Find where the given text appears and provide that cell's center as (X, Y) coordinate. 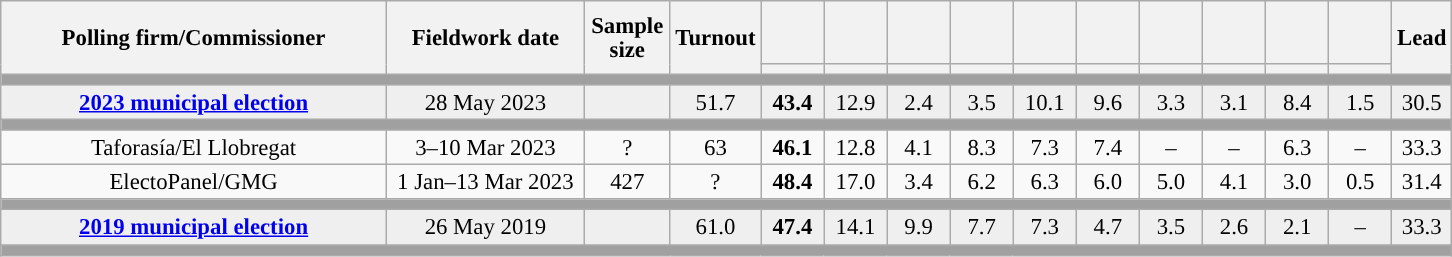
12.8 (856, 148)
2019 municipal election (194, 228)
47.4 (792, 228)
2.1 (1298, 228)
1 Jan–13 Mar 2023 (485, 182)
4.7 (1108, 228)
2.4 (918, 102)
Turnout (716, 38)
427 (627, 182)
6.2 (982, 182)
26 May 2019 (485, 228)
48.4 (792, 182)
ElectoPanel/GMG (194, 182)
3.3 (1170, 102)
12.9 (856, 102)
61.0 (716, 228)
Polling firm/Commissioner (194, 38)
8.3 (982, 148)
9.9 (918, 228)
Lead (1422, 38)
6.0 (1108, 182)
2.6 (1234, 228)
10.1 (1044, 102)
9.6 (1108, 102)
63 (716, 148)
28 May 2023 (485, 102)
3.1 (1234, 102)
30.5 (1422, 102)
1.5 (1360, 102)
7.4 (1108, 148)
5.0 (1170, 182)
Sample size (627, 38)
2023 municipal election (194, 102)
31.4 (1422, 182)
Taforasía/El Llobregat (194, 148)
46.1 (792, 148)
7.7 (982, 228)
17.0 (856, 182)
51.7 (716, 102)
Fieldwork date (485, 38)
3.0 (1298, 182)
8.4 (1298, 102)
3–10 Mar 2023 (485, 148)
43.4 (792, 102)
14.1 (856, 228)
3.4 (918, 182)
0.5 (1360, 182)
